Extract the [X, Y] coordinate from the center of the cell holding the provided text.  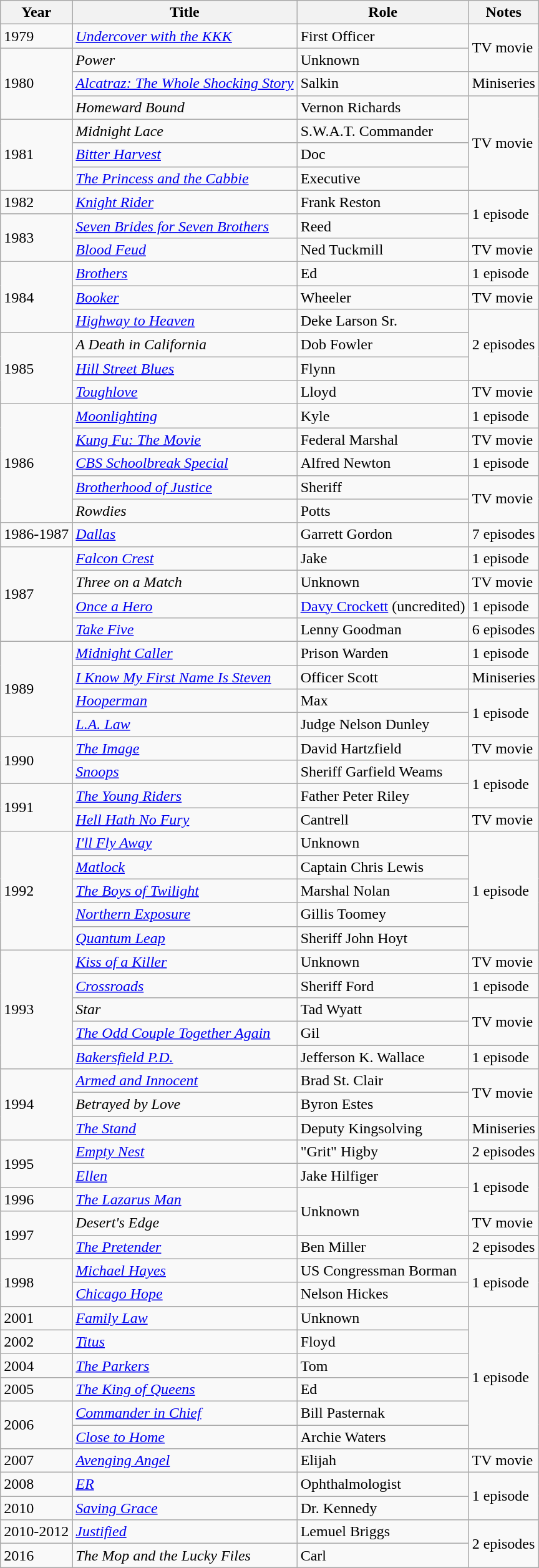
2001 [36, 1318]
L.A. Law [185, 725]
Moonlighting [185, 416]
A Death in California [185, 345]
I Know My First Name Is Steven [185, 677]
Tom [383, 1365]
1991 [36, 808]
Hill Street Blues [185, 369]
Rowdies [185, 511]
Once a Hero [185, 606]
The Lazarus Man [185, 1199]
Dob Fowler [383, 345]
Sheriff [383, 487]
Carl [383, 1556]
2008 [36, 1484]
1985 [36, 369]
Justified [185, 1532]
Matlock [185, 867]
1980 [36, 84]
US Congressman Borman [383, 1270]
1981 [36, 155]
The Mop and the Lucky Files [185, 1556]
Lemuel Briggs [383, 1532]
I'll Fly Away [185, 843]
Garrett Gordon [383, 535]
Blood Feud [185, 249]
Title [185, 12]
Alcatraz: The Whole Shocking Story [185, 84]
CBS Schoolbreak Special [185, 463]
Kung Fu: The Movie [185, 440]
Deke Larson Sr. [383, 321]
The Boys of Twilight [185, 891]
Seven Brides for Seven Brothers [185, 226]
Judge Nelson Dunley [383, 725]
Falcon Crest [185, 558]
Byron Estes [383, 1105]
Bitter Harvest [185, 155]
1995 [36, 1164]
Elijah [383, 1461]
Dr. Kennedy [383, 1508]
The Parkers [185, 1365]
Ben Miller [383, 1247]
Hooperman [185, 701]
Davy Crockett (uncredited) [383, 606]
Year [36, 12]
2006 [36, 1425]
Reed [383, 226]
Armed and Innocent [185, 1081]
1994 [36, 1105]
Archie Waters [383, 1436]
1984 [36, 297]
2002 [36, 1342]
2005 [36, 1389]
The Pretender [185, 1247]
Desert's Edge [185, 1223]
Star [185, 1009]
1979 [36, 36]
The King of Queens [185, 1389]
Titus [185, 1342]
Max [383, 701]
Prison Warden [383, 653]
7 episodes [503, 535]
1989 [36, 689]
First Officer [383, 36]
Brothers [185, 273]
Commander in Chief [185, 1413]
Betrayed by Love [185, 1105]
Flynn [383, 369]
Father Peter Riley [383, 796]
Chicago Hope [185, 1294]
Kyle [383, 416]
Ellen [185, 1176]
Lenny Goodman [383, 629]
Sheriff Garfield Weams [383, 772]
1987 [36, 594]
Brad St. Clair [383, 1081]
The Young Riders [185, 796]
Deputy Kingsolving [383, 1128]
Doc [383, 155]
2007 [36, 1461]
S.W.A.T. Commander [383, 131]
Knight Rider [185, 202]
Take Five [185, 629]
Close to Home [185, 1436]
"Grit" Higby [383, 1152]
1998 [36, 1282]
Wheeler [383, 298]
Highway to Heaven [185, 321]
Captain Chris Lewis [383, 867]
The Stand [185, 1128]
Sheriff John Hoyt [383, 938]
David Hartzfield [383, 748]
Empty Nest [185, 1152]
Northern Exposure [185, 914]
Vernon Richards [383, 107]
1986-1987 [36, 535]
Gil [383, 1033]
Officer Scott [383, 677]
Undercover with the KKK [185, 36]
Michael Hayes [185, 1270]
Crossroads [185, 985]
Homeward Bound [185, 107]
1996 [36, 1199]
Bakersfield P.D. [185, 1057]
6 episodes [503, 629]
Quantum Leap [185, 938]
Executive [383, 178]
Midnight Caller [185, 653]
1982 [36, 202]
The Princess and the Cabbie [185, 178]
2004 [36, 1365]
2016 [36, 1556]
Nelson Hickes [383, 1294]
Jake Hilfiger [383, 1176]
Snoops [185, 772]
Tad Wyatt [383, 1009]
1983 [36, 238]
Kiss of a Killer [185, 962]
Jefferson K. Wallace [383, 1057]
Ned Tuckmill [383, 249]
1993 [36, 1009]
1990 [36, 760]
Gillis Toomey [383, 914]
Brotherhood of Justice [185, 487]
Role [383, 12]
Power [185, 60]
Toughlove [185, 392]
Salkin [383, 84]
ER [185, 1484]
1986 [36, 463]
Bill Pasternak [383, 1413]
Lloyd [383, 392]
Alfred Newton [383, 463]
Midnight Lace [185, 131]
2010 [36, 1508]
2010-2012 [36, 1532]
Family Law [185, 1318]
Three on a Match [185, 582]
Sheriff Ford [383, 985]
Booker [185, 298]
Marshal Nolan [383, 891]
The Image [185, 748]
Frank Reston [383, 202]
Potts [383, 511]
Avenging Angel [185, 1461]
The Odd Couple Together Again [185, 1033]
1997 [36, 1235]
Ophthalmologist [383, 1484]
Federal Marshal [383, 440]
Hell Hath No Fury [185, 820]
Floyd [383, 1342]
Jake [383, 558]
Cantrell [383, 820]
1992 [36, 891]
Notes [503, 12]
Dallas [185, 535]
Saving Grace [185, 1508]
